Output the [X, Y] coordinate of the center of the cell containing the given text.  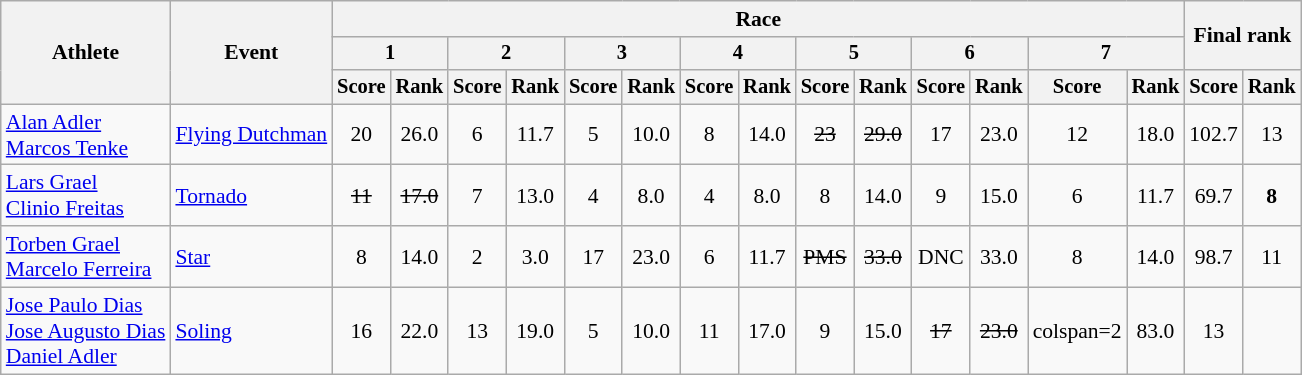
18.0 [1156, 134]
16 [361, 332]
Race [758, 19]
Tornado [251, 196]
Soling [251, 332]
69.7 [1214, 196]
22.0 [420, 332]
DNC [941, 256]
Lars GraelClinio Freitas [86, 196]
Athlete [86, 52]
102.7 [1214, 134]
colspan=2 [1078, 332]
12 [1078, 134]
3.0 [535, 256]
29.0 [883, 134]
1 [390, 54]
Torben GraelMarcelo Ferreira [86, 256]
Jose Paulo DiasJose Augusto DiasDaniel Adler [86, 332]
Final rank [1242, 36]
13.0 [535, 196]
26.0 [420, 134]
98.7 [1214, 256]
19.0 [535, 332]
83.0 [1156, 332]
Star [251, 256]
Event [251, 52]
3 [622, 54]
20 [361, 134]
Flying Dutchman [251, 134]
Alan AdlerMarcos Tenke [86, 134]
PMS [825, 256]
23 [825, 134]
